For the text-containing cell, return its midpoint in [x, y] coordinate format. 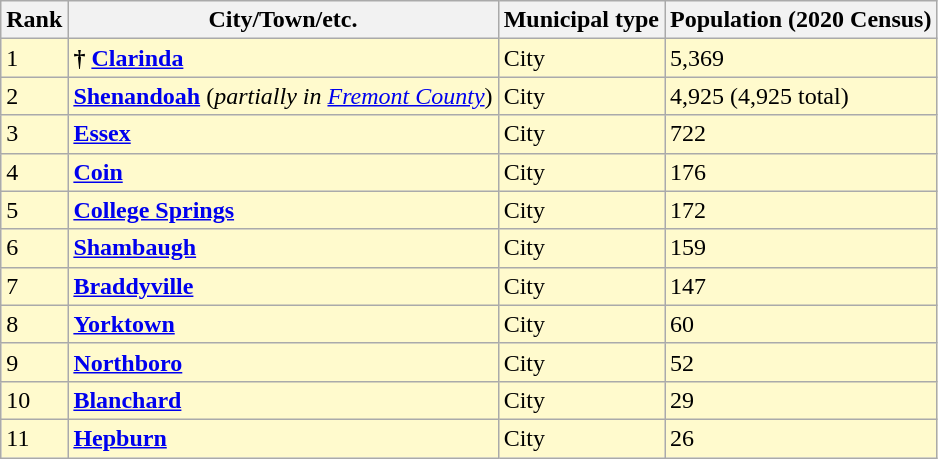
Blanchard [283, 400]
10 [34, 400]
52 [800, 362]
8 [34, 324]
3 [34, 134]
60 [800, 324]
26 [800, 438]
5,369 [800, 58]
Northboro [283, 362]
Population (2020 Census) [800, 20]
4 [34, 172]
Municipal type [581, 20]
7 [34, 286]
Hepburn [283, 438]
159 [800, 248]
Rank [34, 20]
Shambaugh [283, 248]
11 [34, 438]
29 [800, 400]
4,925 (4,925 total) [800, 96]
Coin [283, 172]
147 [800, 286]
9 [34, 362]
College Springs [283, 210]
Shenandoah (partially in Fremont County) [283, 96]
Yorktown [283, 324]
City/Town/etc. [283, 20]
Braddyville [283, 286]
172 [800, 210]
Essex [283, 134]
6 [34, 248]
722 [800, 134]
5 [34, 210]
176 [800, 172]
2 [34, 96]
1 [34, 58]
† Clarinda [283, 58]
